Scan for the cell matching the given text and deliver its [x, y] coordinate at center. 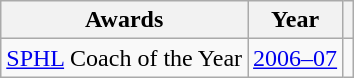
2006–07 [296, 58]
Year [296, 20]
SPHL Coach of the Year [124, 58]
Awards [124, 20]
